Provide the (x, y) coordinate of the cell's center where the given text is located.  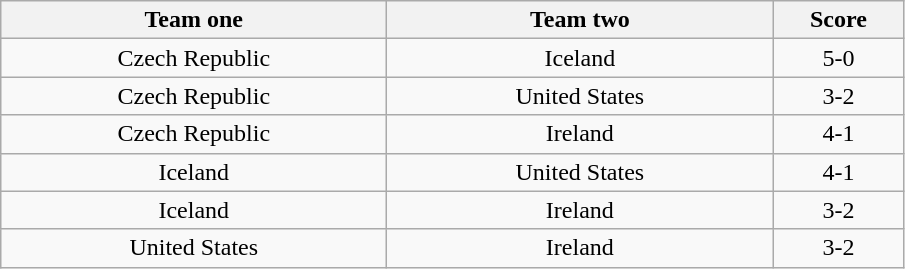
Score (838, 20)
Team one (194, 20)
Team two (580, 20)
5-0 (838, 58)
